Extract the (X, Y) coordinate from the center of the cell holding the provided text.  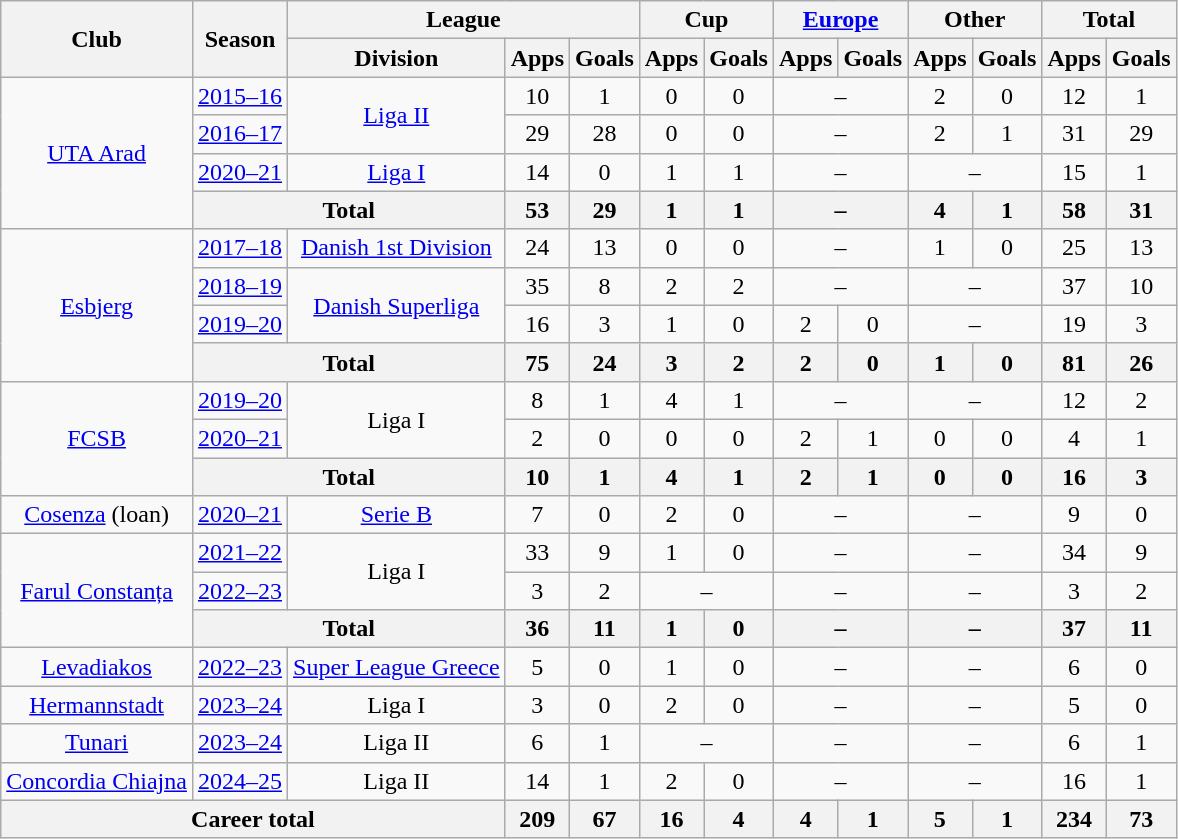
35 (537, 286)
Hermannstadt (97, 705)
53 (537, 210)
Super League Greece (397, 667)
26 (1141, 362)
Levadiakos (97, 667)
209 (537, 819)
League (464, 20)
73 (1141, 819)
UTA Arad (97, 153)
Danish 1st Division (397, 248)
33 (537, 553)
Cup (706, 20)
Danish Superliga (397, 305)
2017–18 (240, 248)
58 (1074, 210)
Division (397, 58)
Cosenza (loan) (97, 515)
28 (605, 134)
Serie B (397, 515)
Europe (840, 20)
Career total (253, 819)
7 (537, 515)
Esbjerg (97, 305)
2018–19 (240, 286)
2016–17 (240, 134)
25 (1074, 248)
Other (975, 20)
FCSB (97, 438)
2015–16 (240, 96)
234 (1074, 819)
2021–22 (240, 553)
2024–25 (240, 781)
34 (1074, 553)
36 (537, 629)
19 (1074, 324)
Season (240, 39)
75 (537, 362)
Farul Constanța (97, 591)
15 (1074, 172)
Club (97, 39)
Concordia Chiajna (97, 781)
81 (1074, 362)
67 (605, 819)
Tunari (97, 743)
